Find where the given text appears and provide that cell's center as (X, Y) coordinate. 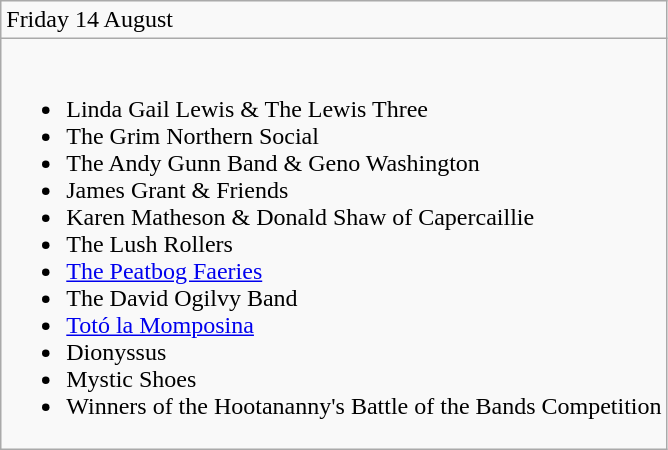
Friday 14 August (334, 20)
